Find where the given text appears and provide that cell's center as (x, y) coordinate. 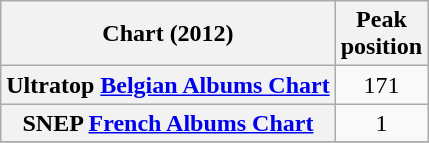
1 (381, 123)
Peakposition (381, 34)
Chart (2012) (168, 34)
SNEP French Albums Chart (168, 123)
171 (381, 85)
Ultratop Belgian Albums Chart (168, 85)
